Capture the cell that displays the provided text and extract its (X, Y) central coordinate. 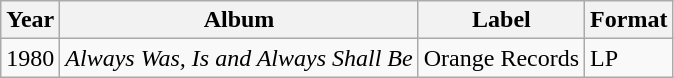
1980 (30, 58)
LP (629, 58)
Label (501, 20)
Album (239, 20)
Year (30, 20)
Always Was, Is and Always Shall Be (239, 58)
Format (629, 20)
Orange Records (501, 58)
